Detect which cell encompasses the target text, then output its [x, y] center coordinate. 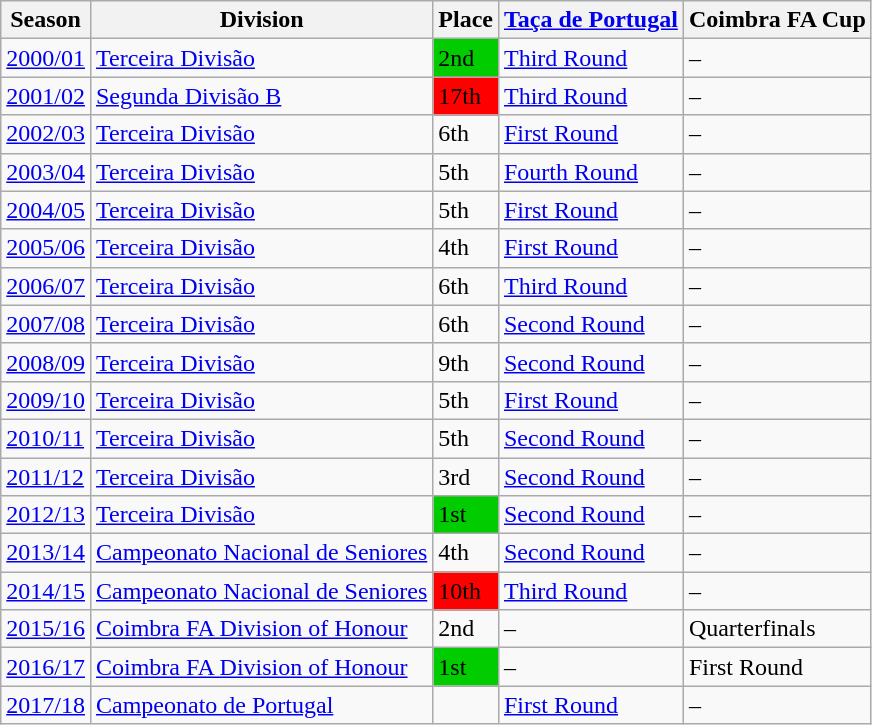
Coimbra FA Cup [777, 20]
Season [46, 20]
10th [466, 591]
2003/04 [46, 172]
2010/11 [46, 438]
17th [466, 96]
2016/17 [46, 667]
2011/12 [46, 477]
2000/01 [46, 58]
2008/09 [46, 362]
2015/16 [46, 629]
2012/13 [46, 515]
Fourth Round [590, 172]
2002/03 [46, 134]
2013/14 [46, 553]
Place [466, 20]
Segunda Divisão B [261, 96]
2006/07 [46, 286]
2001/02 [46, 96]
2014/15 [46, 591]
3rd [466, 477]
2004/05 [46, 210]
Quarterfinals [777, 629]
Division [261, 20]
2009/10 [46, 400]
2007/08 [46, 324]
Campeonato de Portugal [261, 705]
9th [466, 362]
Taça de Portugal [590, 20]
2017/18 [46, 705]
2005/06 [46, 248]
